Return [x, y] of the center of cell containing provided text 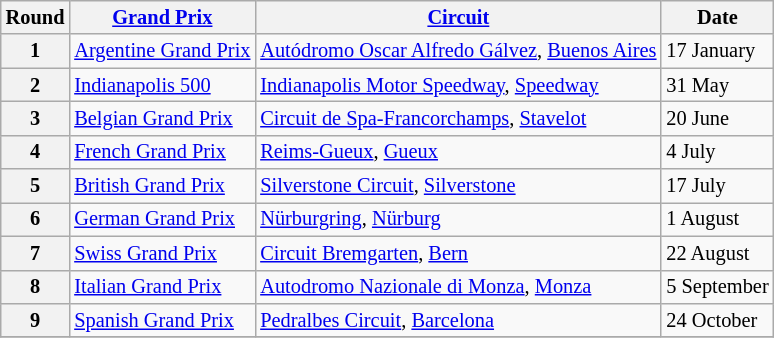
3 [36, 118]
Circuit Bremgarten, Bern [458, 253]
Grand Prix [162, 17]
1 August [717, 219]
9 [36, 320]
British Grand Prix [162, 186]
5 September [717, 287]
Autodromo Nazionale di Monza, Monza [458, 287]
7 [36, 253]
Circuit de Spa-Francorchamps, Stavelot [458, 118]
Spanish Grand Prix [162, 320]
Belgian Grand Prix [162, 118]
Pedralbes Circuit, Barcelona [458, 320]
4 July [717, 152]
Silverstone Circuit, Silverstone [458, 186]
31 May [717, 85]
Round [36, 17]
Indianapolis Motor Speedway, Speedway [458, 85]
20 June [717, 118]
22 August [717, 253]
5 [36, 186]
Swiss Grand Prix [162, 253]
German Grand Prix [162, 219]
Circuit [458, 17]
Autódromo Oscar Alfredo Gálvez, Buenos Aires [458, 51]
6 [36, 219]
17 July [717, 186]
Reims-Gueux, Gueux [458, 152]
2 [36, 85]
4 [36, 152]
Date [717, 17]
Argentine Grand Prix [162, 51]
Nürburgring, Nürburg [458, 219]
8 [36, 287]
French Grand Prix [162, 152]
Italian Grand Prix [162, 287]
17 January [717, 51]
Indianapolis 500 [162, 85]
24 October [717, 320]
1 [36, 51]
